Provide the (X, Y) coordinate of the cell's center where the given text is located.  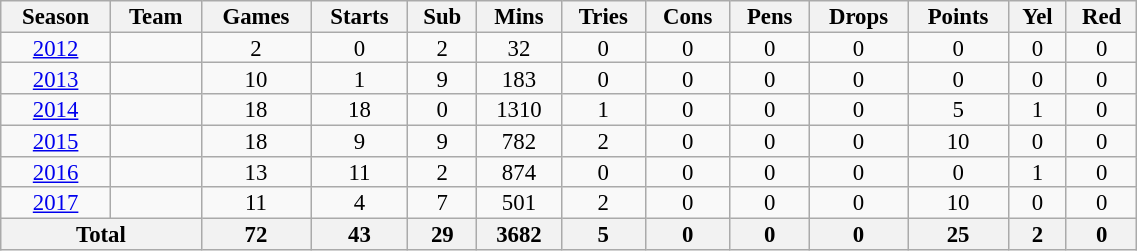
13 (256, 172)
2015 (56, 140)
Drops (858, 16)
7 (442, 204)
2012 (56, 48)
3682 (520, 234)
2016 (56, 172)
Total (101, 234)
Pens (770, 16)
2014 (56, 110)
Games (256, 16)
25 (958, 234)
183 (520, 78)
72 (256, 234)
43 (360, 234)
Mins (520, 16)
Team (156, 16)
Sub (442, 16)
32 (520, 48)
1310 (520, 110)
2017 (56, 204)
2013 (56, 78)
501 (520, 204)
Cons (688, 16)
4 (360, 204)
29 (442, 234)
Yel (1037, 16)
782 (520, 140)
Season (56, 16)
874 (520, 172)
Starts (360, 16)
Tries (603, 16)
Red (1101, 16)
Points (958, 16)
